Provide the (x, y) coordinate of the cell's center where the given text is located.  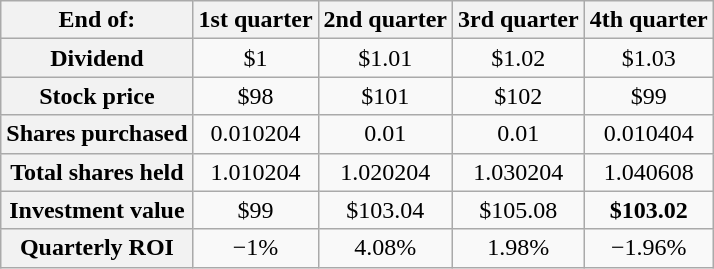
Total shares held (97, 172)
−1.96% (648, 248)
Investment value (97, 210)
0.010204 (256, 134)
−1% (256, 248)
1.030204 (518, 172)
$105.08 (518, 210)
1.010204 (256, 172)
0.010404 (648, 134)
$103.04 (385, 210)
4.08% (385, 248)
2nd quarter (385, 20)
1.040608 (648, 172)
Shares purchased (97, 134)
$98 (256, 96)
$102 (518, 96)
3rd quarter (518, 20)
$1.02 (518, 58)
Quarterly ROI (97, 248)
Stock price (97, 96)
$103.02 (648, 210)
$1 (256, 58)
End of: (97, 20)
Dividend (97, 58)
1.98% (518, 248)
$101 (385, 96)
$1.01 (385, 58)
1.020204 (385, 172)
$1.03 (648, 58)
1st quarter (256, 20)
4th quarter (648, 20)
